Output the (x, y) coordinate of the center of the cell containing the given text.  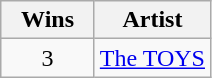
The TOYS (152, 58)
Artist (152, 20)
Wins (48, 20)
3 (48, 58)
